For the text-containing cell, return its midpoint in [X, Y] coordinate format. 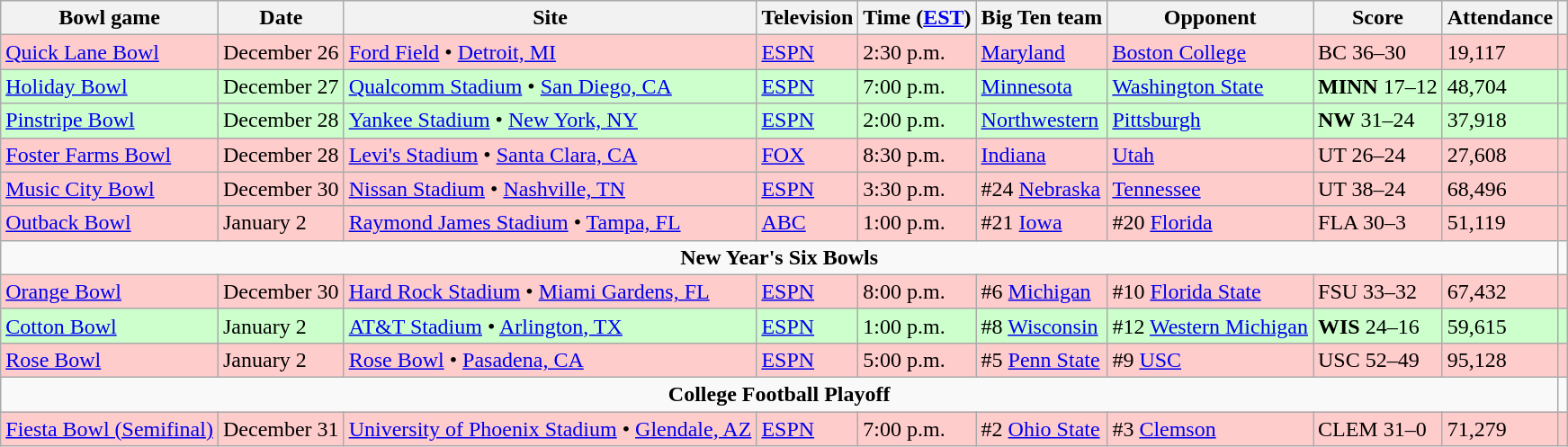
Television [808, 18]
Bowl game [110, 18]
48,704 [1500, 86]
Rose Bowl • Pasadena, CA [551, 360]
USC 52–49 [1378, 360]
Rose Bowl [110, 360]
Washington State [1211, 86]
Quick Lane Bowl [110, 52]
#2 Ohio State [1042, 429]
Cotton Bowl [110, 326]
Pittsburgh [1211, 121]
Fiesta Bowl (Semifinal) [110, 429]
Levi's Stadium • Santa Clara, CA [551, 155]
#21 Iowa [1042, 223]
Indiana [1042, 155]
UT 38–24 [1378, 189]
FOX [808, 155]
NW 31–24 [1378, 121]
68,496 [1500, 189]
#9 USC [1211, 360]
WIS 24–16 [1378, 326]
Minnesota [1042, 86]
Attendance [1500, 18]
Raymond James Stadium • Tampa, FL [551, 223]
59,615 [1500, 326]
Boston College [1211, 52]
Ford Field • Detroit, MI [551, 52]
Maryland [1042, 52]
December 27 [281, 86]
Date [281, 18]
Tennessee [1211, 189]
College Football Playoff [779, 394]
Qualcomm Stadium • San Diego, CA [551, 86]
Outback Bowl [110, 223]
#5 Penn State [1042, 360]
3:30 p.m. [918, 189]
New Year's Six Bowls [779, 257]
#10 Florida State [1211, 291]
CLEM 31–0 [1378, 429]
67,432 [1500, 291]
Orange Bowl [110, 291]
Score [1378, 18]
Holiday Bowl [110, 86]
FLA 30–3 [1378, 223]
#3 Clemson [1211, 429]
AT&T Stadium • Arlington, TX [551, 326]
95,128 [1500, 360]
71,279 [1500, 429]
#24 Nebraska [1042, 189]
FSU 33–32 [1378, 291]
ABC [808, 223]
Northwestern [1042, 121]
27,608 [1500, 155]
Yankee Stadium • New York, NY [551, 121]
8:30 p.m. [918, 155]
Opponent [1211, 18]
#8 Wisconsin [1042, 326]
December 31 [281, 429]
Hard Rock Stadium • Miami Gardens, FL [551, 291]
BC 36–30 [1378, 52]
Utah [1211, 155]
19,117 [1500, 52]
December 26 [281, 52]
8:00 p.m. [918, 291]
2:30 p.m. [918, 52]
UT 26–24 [1378, 155]
37,918 [1500, 121]
5:00 p.m. [918, 360]
#12 Western Michigan [1211, 326]
Time (EST) [918, 18]
Site [551, 18]
#20 Florida [1211, 223]
51,119 [1500, 223]
#6 Michigan [1042, 291]
Pinstripe Bowl [110, 121]
Big Ten team [1042, 18]
Nissan Stadium • Nashville, TN [551, 189]
University of Phoenix Stadium • Glendale, AZ [551, 429]
MINN 17–12 [1378, 86]
Music City Bowl [110, 189]
2:00 p.m. [918, 121]
Foster Farms Bowl [110, 155]
